Capture the cell that displays the provided text and extract its (x, y) central coordinate. 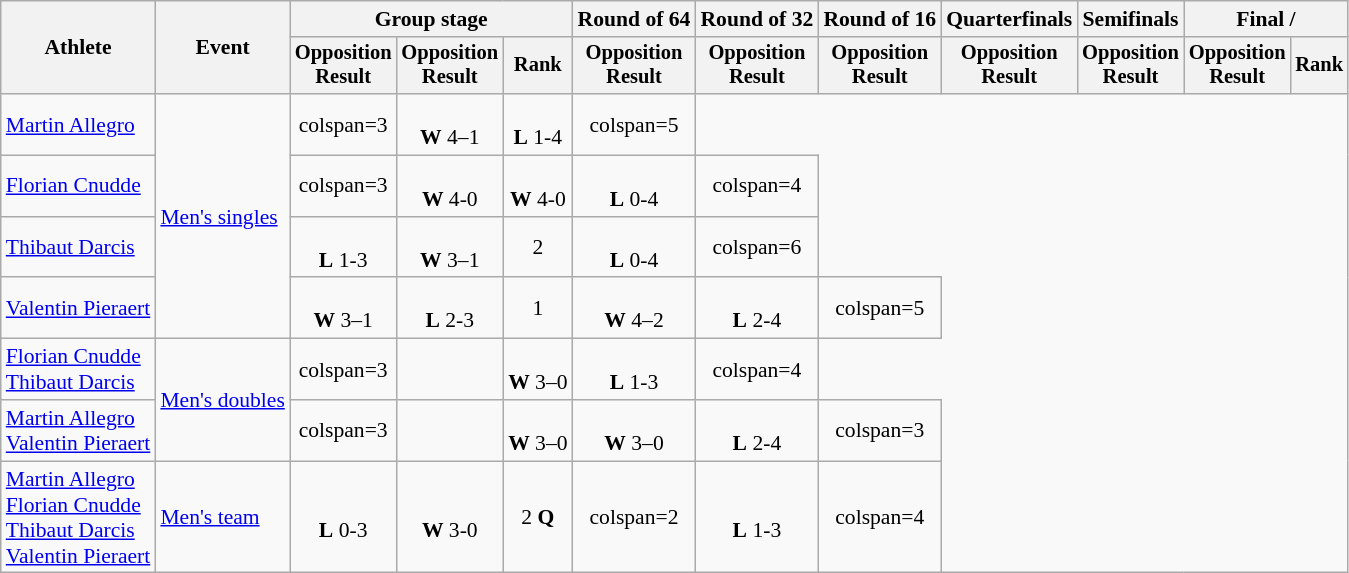
Martin Allegro (78, 124)
Group stage (432, 19)
Men's doubles (222, 400)
Round of 16 (880, 19)
colspan=2 (634, 517)
L 1-4 (538, 124)
Men's singles (222, 216)
Martin AllegroValentin Pieraert (78, 430)
Martin AllegroFlorian CnuddeThibaut DarcisValentin Pieraert (78, 517)
colspan=6 (756, 248)
1 (538, 308)
Final / (1266, 19)
Florian Cnudde (78, 186)
L 2-3 (450, 308)
2 Q (538, 517)
2 (538, 248)
Valentin Pieraert (78, 308)
Athlete (78, 48)
W 3-0 (450, 517)
W 4–1 (450, 124)
L 0-3 (344, 517)
Round of 32 (756, 19)
Florian CnuddeThibaut Darcis (78, 370)
W 4–2 (634, 308)
Event (222, 48)
Semifinals (1130, 19)
Quarterfinals (1009, 19)
Thibaut Darcis (78, 248)
Round of 64 (634, 19)
Men's team (222, 517)
